Capture the cell that displays the provided text and extract its (X, Y) central coordinate. 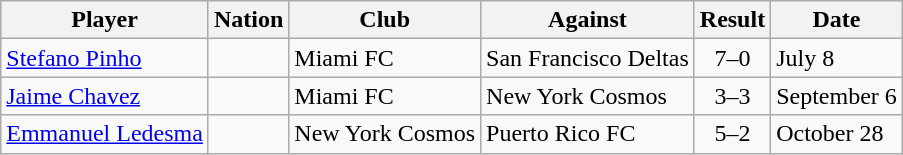
San Francisco Deltas (588, 58)
Result (732, 20)
Date (837, 20)
5–2 (732, 134)
3–3 (732, 96)
Against (588, 20)
7–0 (732, 58)
Club (385, 20)
Puerto Rico FC (588, 134)
Stefano Pinho (105, 58)
Player (105, 20)
Jaime Chavez (105, 96)
Emmanuel Ledesma (105, 134)
September 6 (837, 96)
July 8 (837, 58)
Nation (248, 20)
October 28 (837, 134)
